Identify which cell holds the provided text, then report its (X, Y) central coordinate. 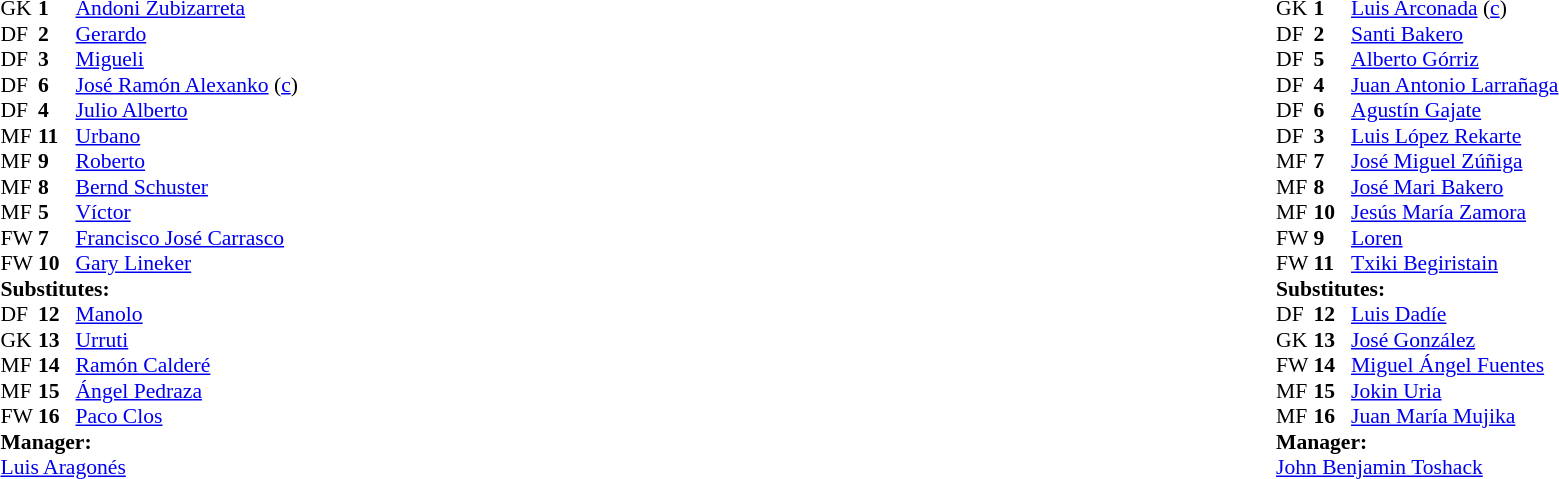
Loren (1454, 238)
Juan Antonio Larrañaga (1454, 85)
Luis Dadíe (1454, 315)
Urbano (187, 136)
Roberto (187, 161)
Luis López Rekarte (1454, 136)
Francisco José Carrasco (187, 238)
Gary Lineker (187, 263)
Juan María Mujika (1454, 417)
José Ramón Alexanko (c) (187, 85)
Ramón Calderé (187, 365)
Miguel Ángel Fuentes (1454, 365)
Alberto Górriz (1454, 59)
Ángel Pedraza (187, 391)
Jesús María Zamora (1454, 213)
Manolo (187, 315)
Urruti (187, 340)
Julio Alberto (187, 111)
Txiki Begiristain (1454, 263)
Víctor (187, 213)
Bernd Schuster (187, 187)
Jokin Uria (1454, 391)
Santi Bakero (1454, 34)
José Miguel Zúñiga (1454, 161)
José Mari Bakero (1454, 187)
Agustín Gajate (1454, 111)
Migueli (187, 59)
Gerardo (187, 34)
Paco Clos (187, 417)
José González (1454, 340)
